For the text-containing cell, return its midpoint in [X, Y] coordinate format. 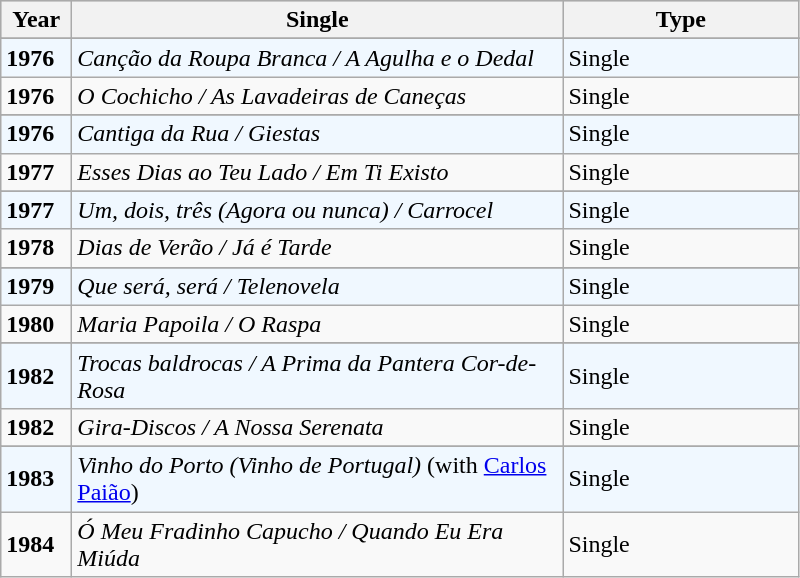
Dias de Verão / Já é Tarde [318, 248]
1979 [36, 286]
1984 [36, 544]
1978 [36, 248]
1983 [36, 478]
Que será, será / Telenovela [318, 286]
Gira-Discos / A Nossa Serenata [318, 427]
Vinho do Porto (Vinho de Portugal) (with Carlos Paião) [318, 478]
Esses Dias ao Teu Lado / Em Ti Existo [318, 172]
Maria Papoila / O Raspa [318, 324]
Ó Meu Fradinho Capucho / Quando Eu Era Miúda [318, 544]
O Cochicho / As Lavadeiras de Caneças [318, 96]
Type [681, 20]
1980 [36, 324]
Trocas baldrocas / A Prima da Pantera Cor-de-Rosa [318, 376]
Year [36, 20]
Canção da Roupa Branca / A Agulha e o Dedal [318, 58]
Um, dois, três (Agora ou nunca) / Carrocel [318, 210]
Cantiga da Rua / Giestas [318, 134]
